Locate the cell with the specified text and output its (X, Y) center coordinate. 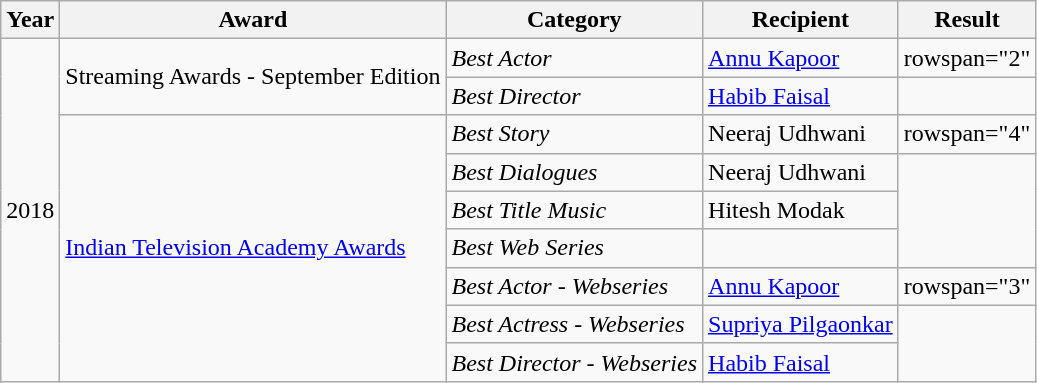
Best Actor - Webseries (574, 286)
Year (30, 20)
rowspan="3" (967, 286)
Best Web Series (574, 248)
Best Director - Webseries (574, 362)
rowspan="4" (967, 134)
Category (574, 20)
Best Actor (574, 58)
rowspan="2" (967, 58)
Best Dialogues (574, 172)
Indian Television Academy Awards (253, 248)
2018 (30, 210)
Result (967, 20)
Best Director (574, 96)
Award (253, 20)
Streaming Awards - September Edition (253, 77)
Best Actress - Webseries (574, 324)
Best Story (574, 134)
Best Title Music (574, 210)
Supriya Pilgaonkar (801, 324)
Hitesh Modak (801, 210)
Recipient (801, 20)
